Locate the cell with the specified text and output its (x, y) center coordinate. 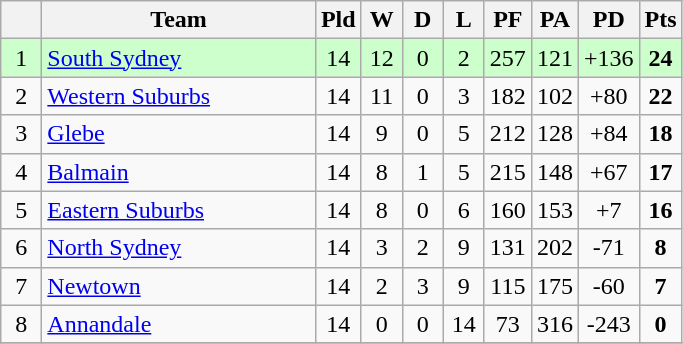
128 (554, 134)
22 (660, 96)
153 (554, 210)
Balmain (179, 172)
121 (554, 58)
102 (554, 96)
W (382, 20)
Newtown (179, 286)
16 (660, 210)
North Sydney (179, 248)
PA (554, 20)
Western Suburbs (179, 96)
Team (179, 20)
+67 (608, 172)
131 (508, 248)
148 (554, 172)
182 (508, 96)
+80 (608, 96)
11 (382, 96)
160 (508, 210)
12 (382, 58)
-71 (608, 248)
+7 (608, 210)
215 (508, 172)
-243 (608, 324)
PF (508, 20)
17 (660, 172)
+84 (608, 134)
115 (508, 286)
175 (554, 286)
L (464, 20)
-60 (608, 286)
Annandale (179, 324)
212 (508, 134)
24 (660, 58)
Eastern Suburbs (179, 210)
316 (554, 324)
South Sydney (179, 58)
+136 (608, 58)
Glebe (179, 134)
73 (508, 324)
4 (22, 172)
18 (660, 134)
PD (608, 20)
202 (554, 248)
Pld (338, 20)
257 (508, 58)
D (422, 20)
Pts (660, 20)
